Pinpoint the cell where the given text exists, returning its (X, Y) midpoint coordinate. 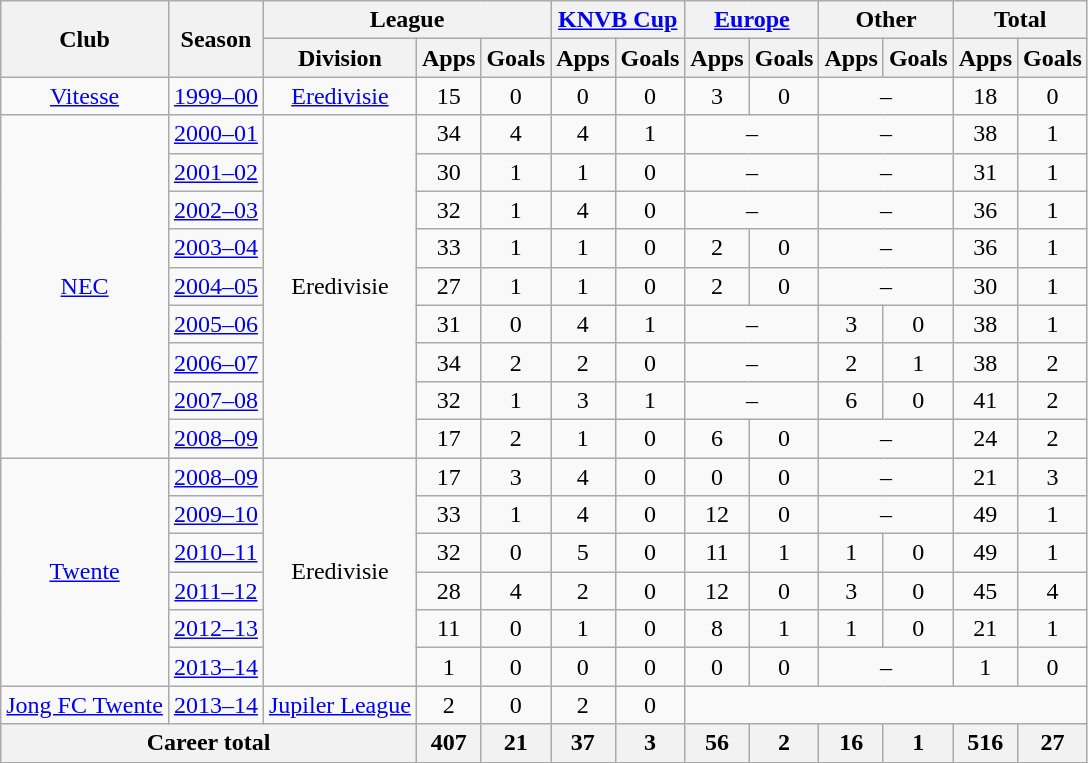
16 (851, 743)
8 (717, 629)
45 (985, 591)
2003–04 (216, 248)
2002–03 (216, 210)
24 (985, 438)
28 (448, 591)
KNVB Cup (618, 20)
Total (1020, 20)
516 (985, 743)
Career total (209, 743)
2012–13 (216, 629)
2009–10 (216, 515)
56 (717, 743)
2000–01 (216, 134)
2007–08 (216, 400)
Other (886, 20)
407 (448, 743)
2011–12 (216, 591)
2001–02 (216, 172)
Club (85, 39)
Division (340, 58)
37 (583, 743)
Jong FC Twente (85, 705)
Europe (752, 20)
Twente (85, 572)
15 (448, 96)
2010–11 (216, 553)
League (406, 20)
2005–06 (216, 324)
NEC (85, 286)
41 (985, 400)
1999–00 (216, 96)
2004–05 (216, 286)
2006–07 (216, 362)
Jupiler League (340, 705)
Season (216, 39)
Vitesse (85, 96)
5 (583, 553)
18 (985, 96)
